Detect which cell encompasses the target text, then output its [X, Y] center coordinate. 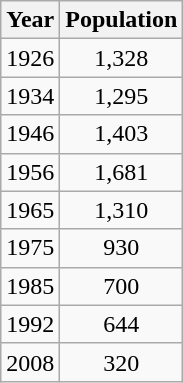
1934 [30, 96]
1956 [30, 172]
1,328 [122, 58]
1,403 [122, 134]
Population [122, 20]
930 [122, 248]
1,310 [122, 210]
1926 [30, 58]
700 [122, 286]
Year [30, 20]
1992 [30, 324]
1946 [30, 134]
320 [122, 362]
2008 [30, 362]
1965 [30, 210]
1,295 [122, 96]
1975 [30, 248]
1,681 [122, 172]
1985 [30, 286]
644 [122, 324]
